Pinpoint the cell where the given text exists, returning its [x, y] midpoint coordinate. 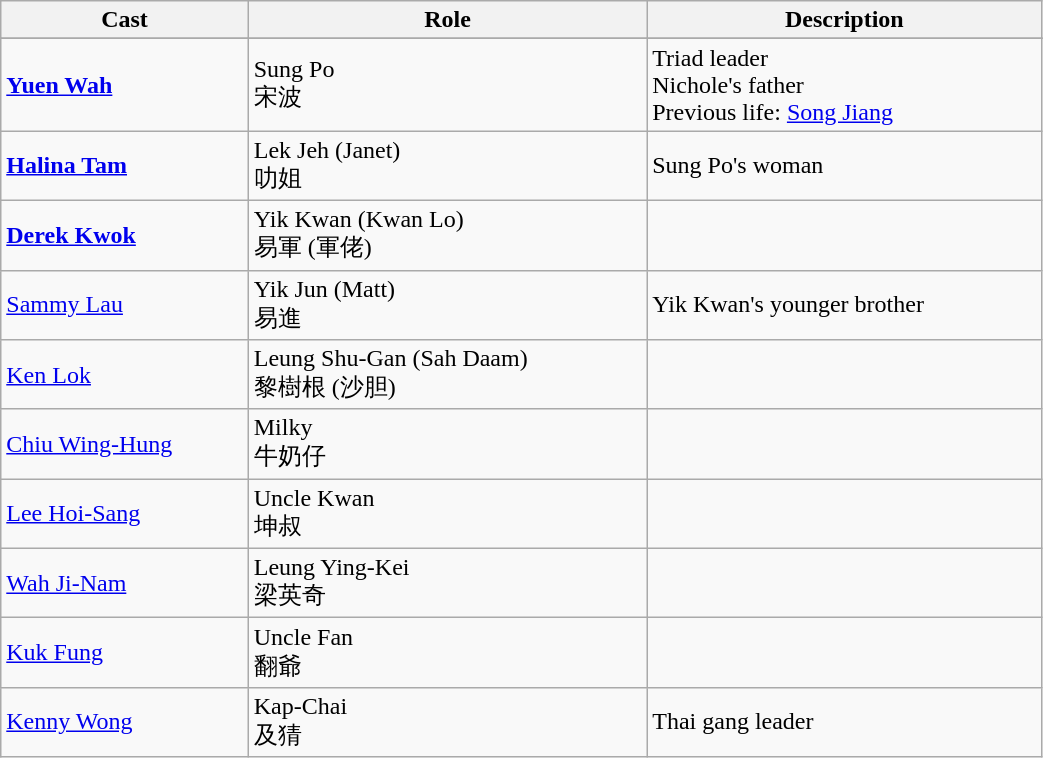
Leung Ying-Kei梁英奇 [448, 583]
Thai gang leader [844, 722]
Yik Jun (Matt)易進 [448, 305]
Cast [124, 20]
Description [844, 20]
Role [448, 20]
Uncle Fan翻爺 [448, 653]
Yik Kwan (Kwan Lo)易軍 (軍佬) [448, 235]
Kuk Fung [124, 653]
Leung Shu-Gan (Sah Daam)黎樹根 (沙胆) [448, 375]
Milky牛奶仔 [448, 444]
Sammy Lau [124, 305]
Lek Jeh (Janet)叻姐 [448, 166]
Chiu Wing-Hung [124, 444]
Kap-Chai及猜 [448, 722]
Yik Kwan's younger brother [844, 305]
Lee Hoi-Sang [124, 514]
Kenny Wong [124, 722]
Halina Tam [124, 166]
Yuen Wah [124, 85]
Triad leaderNichole's fatherPrevious life: Song Jiang [844, 85]
Sung Po's woman [844, 166]
Sung Po宋波 [448, 85]
Uncle Kwan坤叔 [448, 514]
Wah Ji-Nam [124, 583]
Ken Lok [124, 375]
Derek Kwok [124, 235]
